Return the [X, Y] coordinate for the center point of the cell that contains the specified text.  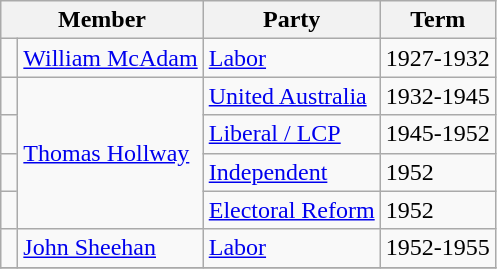
1945-1952 [438, 134]
Member [102, 20]
1932-1945 [438, 96]
Term [438, 20]
1952-1955 [438, 248]
William McAdam [110, 58]
Liberal / LCP [292, 134]
John Sheehan [110, 248]
Party [292, 20]
1927-1932 [438, 58]
Independent [292, 172]
Thomas Hollway [110, 153]
United Australia [292, 96]
Electoral Reform [292, 210]
